Capture the cell that displays the provided text and extract its [X, Y] central coordinate. 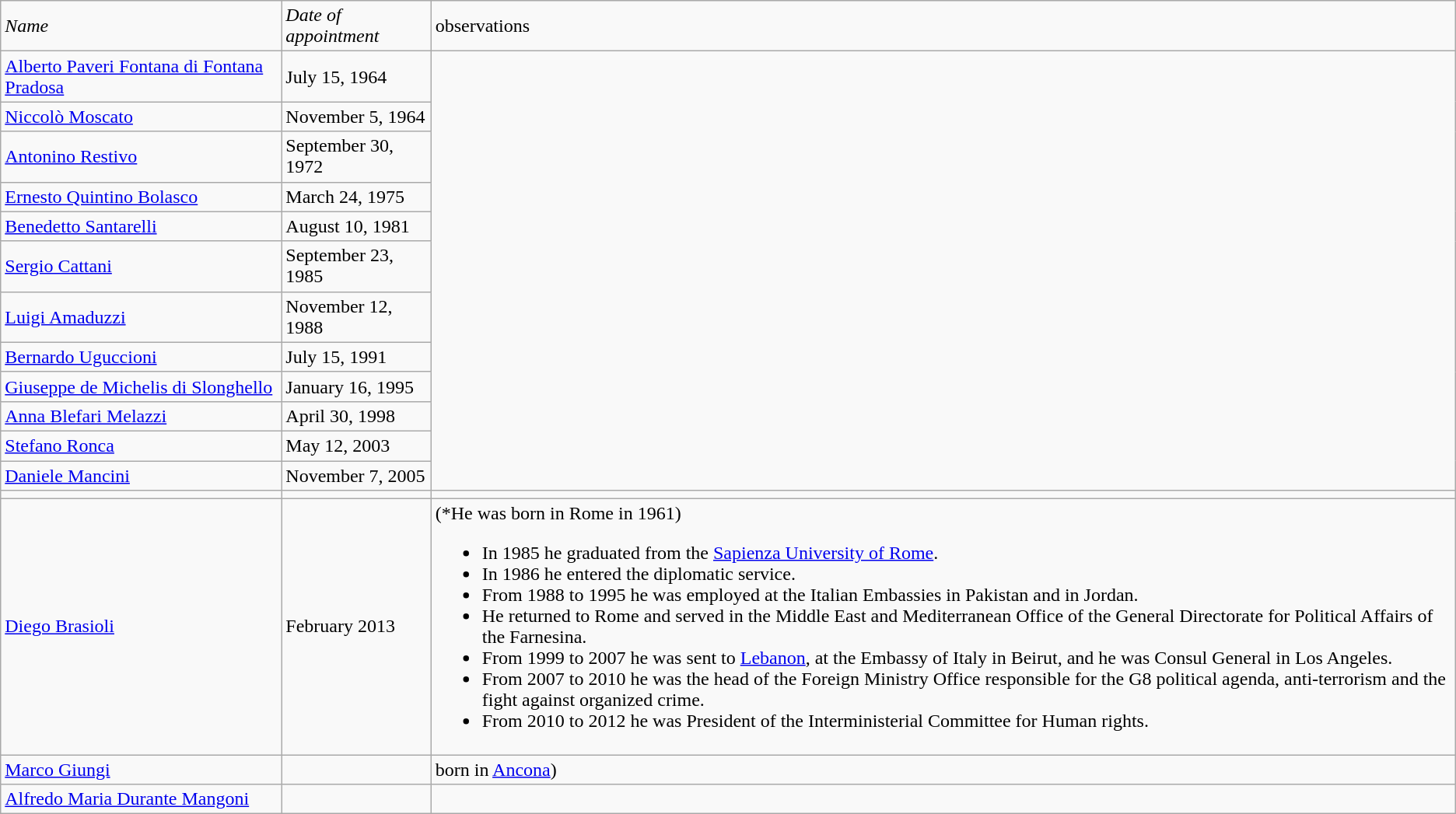
November 5, 1964 [356, 117]
born in Ancona) [943, 770]
Benedetto Santarelli [142, 226]
July 15, 1991 [356, 357]
Name [142, 26]
September 30, 1972 [356, 157]
Ernesto Quintino Bolasco [142, 197]
July 15, 1964 [356, 76]
March 24, 1975 [356, 197]
Stefano Ronca [142, 445]
Giuseppe de Michelis di Slonghello [142, 386]
January 16, 1995 [356, 386]
May 12, 2003 [356, 445]
Alfredo Maria Durante Mangoni [142, 799]
September 23, 1985 [356, 266]
Alberto Paveri Fontana di Fontana Pradosa [142, 76]
February 2013 [356, 627]
Sergio Cattani [142, 266]
Date of appointment [356, 26]
November 12, 1988 [356, 317]
Luigi Amaduzzi [142, 317]
November 7, 2005 [356, 475]
Niccolò Moscato [142, 117]
Bernardo Uguccioni [142, 357]
August 10, 1981 [356, 226]
Antonino Restivo [142, 157]
Diego Brasioli [142, 627]
observations [943, 26]
Marco Giungi [142, 770]
Anna Blefari Melazzi [142, 416]
April 30, 1998 [356, 416]
Daniele Mancini [142, 475]
